Extract the (X, Y) coordinate from the center of the cell holding the provided text.  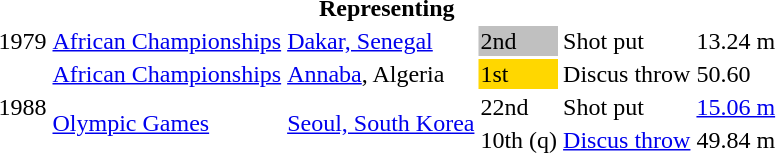
Annaba, Algeria (381, 74)
2nd (519, 41)
22nd (519, 107)
Discus throw (627, 74)
1st (519, 74)
Dakar, Senegal (381, 41)
